Locate the cell with the specified text and output its [X, Y] center coordinate. 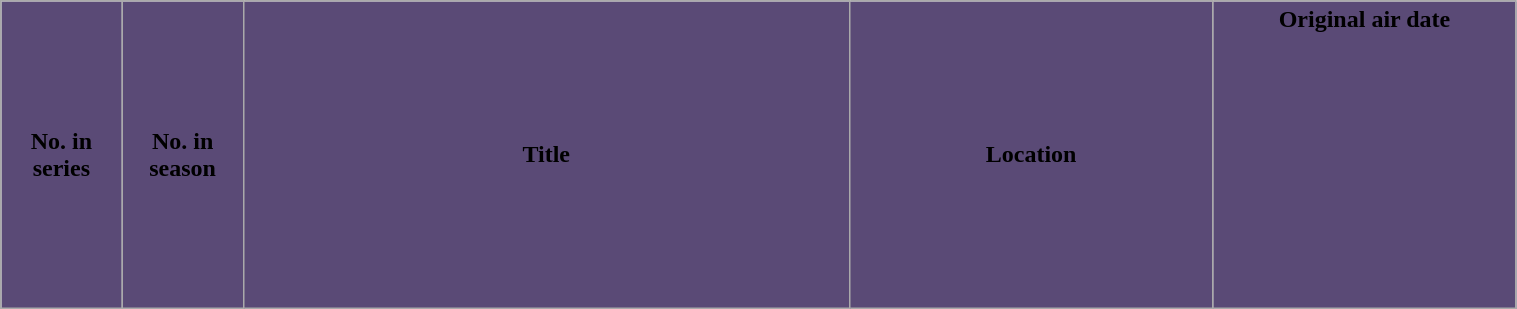
Title [546, 155]
Original air date [1364, 155]
No. inseason [182, 155]
No. inseries [62, 155]
Location [1031, 155]
